From the cell containing the given text, extract its center point as (x, y) coordinate. 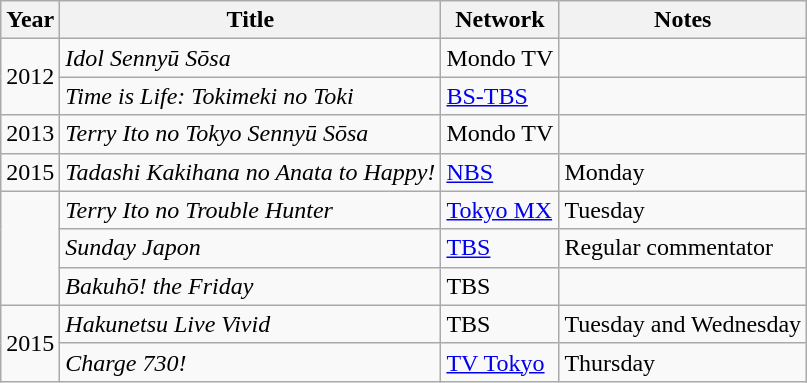
Tadashi Kakihana no Anata to Happy! (250, 172)
BS-TBS (500, 96)
2012 (30, 77)
Title (250, 20)
Time is Life: Tokimeki no Toki (250, 96)
Sunday Japon (250, 248)
Terry Ito no Tokyo Sennyū Sōsa (250, 134)
Tuesday (683, 210)
Monday (683, 172)
Tuesday and Wednesday (683, 324)
Thursday (683, 362)
Hakunetsu Live Vivid (250, 324)
Notes (683, 20)
Bakuhō! the Friday (250, 286)
Year (30, 20)
Network (500, 20)
Tokyo MX (500, 210)
Regular commentator (683, 248)
Charge 730! (250, 362)
Idol Sennyū Sōsa (250, 58)
NBS (500, 172)
TV Tokyo (500, 362)
Terry Ito no Trouble Hunter (250, 210)
2013 (30, 134)
